Extract the (x, y) coordinate from the center of the cell holding the provided text.  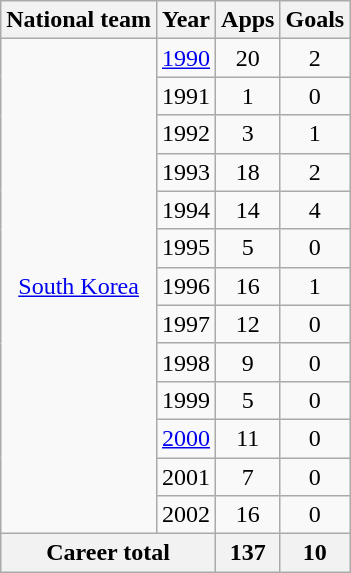
1998 (186, 362)
9 (248, 362)
20 (248, 58)
4 (315, 210)
12 (248, 324)
7 (248, 477)
1999 (186, 400)
1996 (186, 286)
1997 (186, 324)
Apps (248, 20)
1995 (186, 248)
137 (248, 553)
14 (248, 210)
Goals (315, 20)
Year (186, 20)
2000 (186, 438)
1993 (186, 172)
10 (315, 553)
1992 (186, 134)
18 (248, 172)
Career total (108, 553)
3 (248, 134)
11 (248, 438)
South Korea (79, 286)
2002 (186, 515)
1994 (186, 210)
2001 (186, 477)
1991 (186, 96)
1990 (186, 58)
National team (79, 20)
